Extract the (x, y) coordinate from the center of the cell holding the provided text.  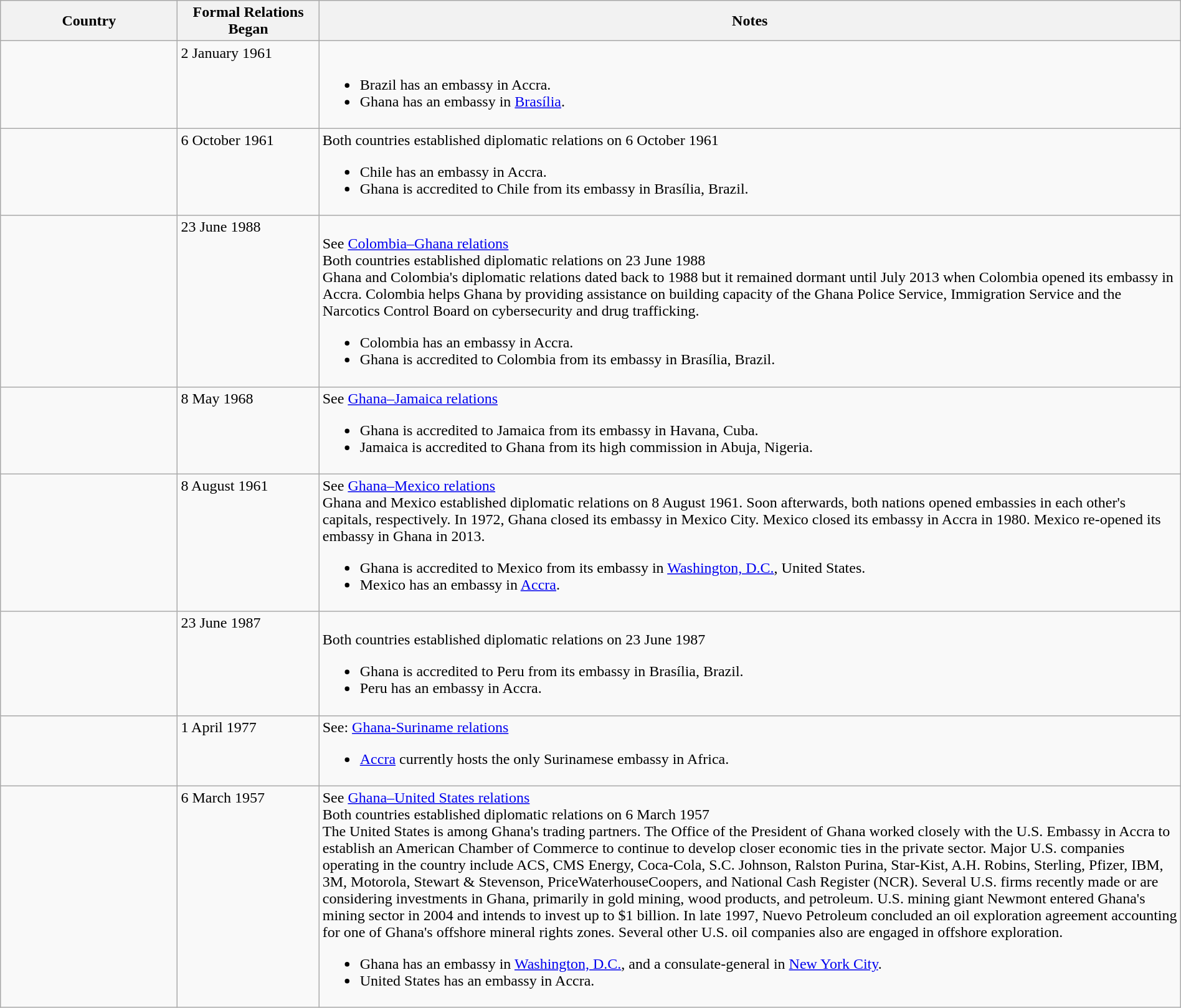
23 June 1988 (248, 301)
Country (89, 21)
1 April 1977 (248, 751)
See: Ghana-Suriname relationsAccra currently hosts the only Surinamese embassy in Africa. (750, 751)
6 October 1961 (248, 172)
Notes (750, 21)
23 June 1987 (248, 664)
6 March 1957 (248, 897)
Formal Relations Began (248, 21)
2 January 1961 (248, 85)
8 May 1968 (248, 430)
Brazil has an embassy in Accra.Ghana has an embassy in Brasília. (750, 85)
8 August 1961 (248, 543)
